Extract the [x, y] coordinate from the center of the cell holding the provided text.  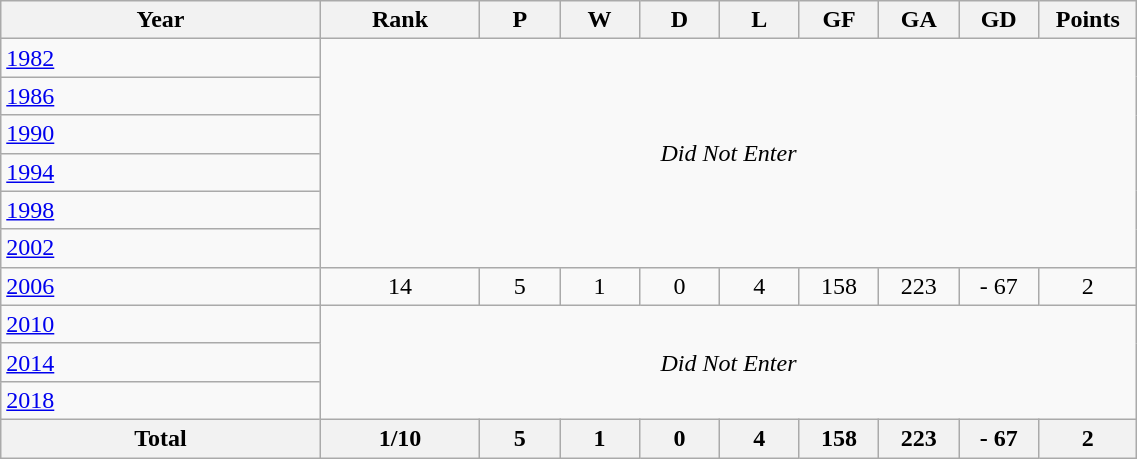
2014 [160, 362]
Total [160, 438]
GA [919, 20]
W [600, 20]
L [759, 20]
1990 [160, 134]
1994 [160, 172]
14 [400, 286]
P [520, 20]
GF [839, 20]
GD [999, 20]
Year [160, 20]
2010 [160, 324]
Points [1088, 20]
2006 [160, 286]
1998 [160, 210]
1986 [160, 96]
1/10 [400, 438]
Rank [400, 20]
D [679, 20]
1982 [160, 58]
2002 [160, 248]
2018 [160, 400]
